Output the (x, y) coordinate of the center of the cell containing the given text.  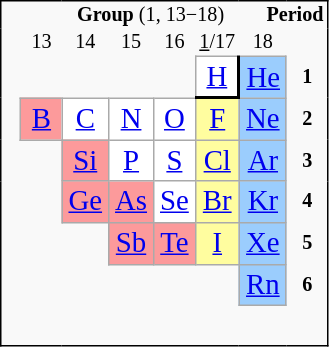
N (132, 118)
13 (42, 43)
P (132, 160)
S (175, 160)
14 (86, 43)
H (217, 78)
B (42, 118)
C (86, 118)
O (175, 118)
I (217, 244)
2 (307, 118)
Kr (262, 202)
Xe (262, 244)
18 (262, 43)
Ge (86, 202)
Group (1, 13−18) (150, 15)
Sb (132, 244)
1 (307, 78)
15 (132, 43)
F (217, 118)
Rn (262, 284)
Si (86, 160)
Ne (262, 118)
4 (307, 202)
6 (307, 284)
3 (307, 160)
16 (175, 43)
Ar (262, 160)
Se (175, 202)
As (132, 202)
Period (284, 15)
5 (307, 244)
Br (217, 202)
He (262, 78)
1/17 (217, 43)
Te (175, 244)
Cl (217, 160)
